Capture the cell that displays the provided text and extract its (x, y) central coordinate. 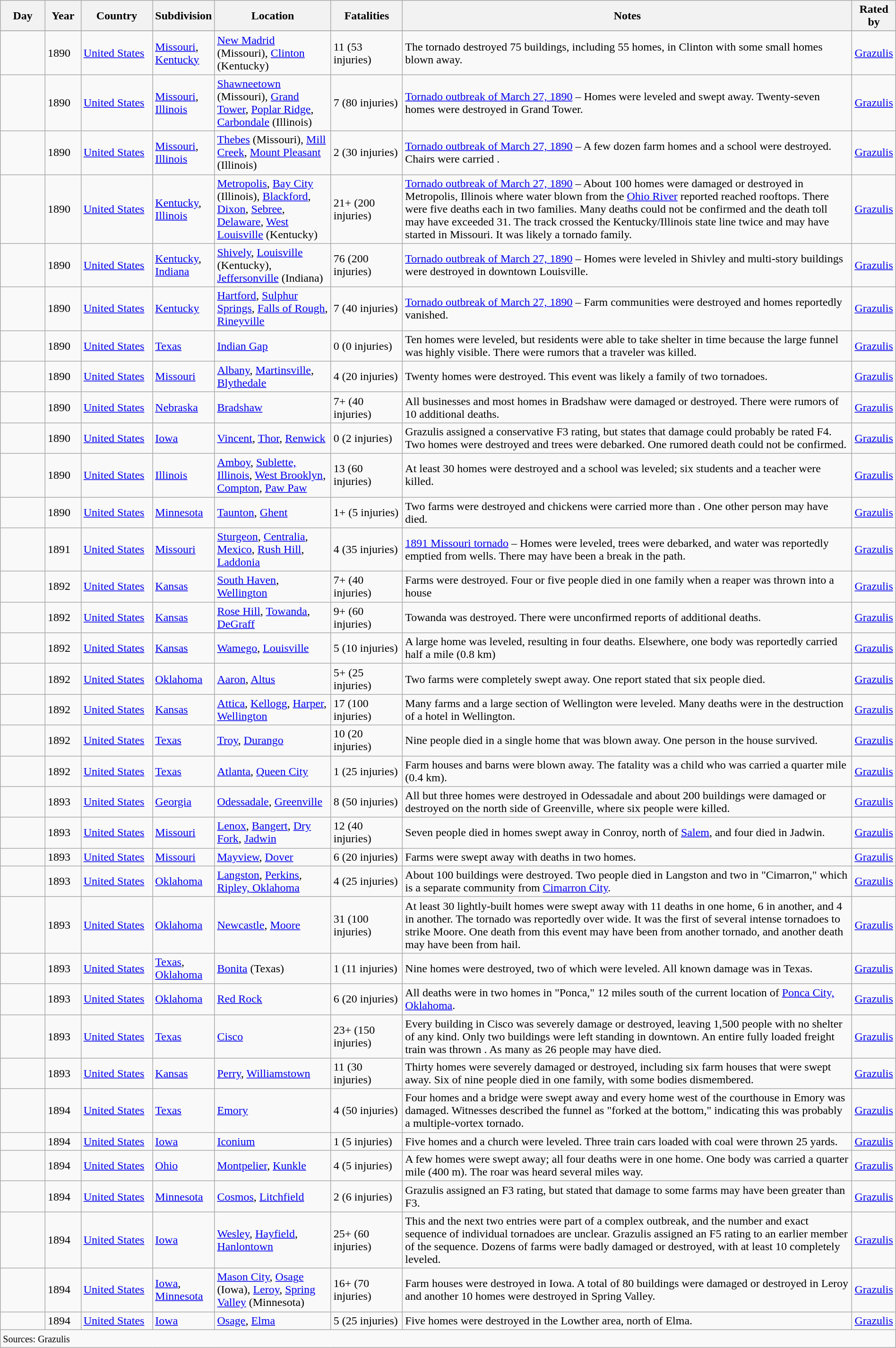
9+ (60 injuries) (367, 617)
At least 30 homes were destroyed and a school was leveled; six students and a teacher were killed. (628, 475)
4 (20 injuries) (367, 376)
Indian Gap (273, 346)
Aaron, Altus (273, 679)
Fatalities (367, 16)
Illinois (183, 475)
8 (50 injuries) (367, 802)
Wesley, Hayfield, Hanlontown (273, 1240)
4 (50 injuries) (367, 1111)
About 100 buildings were destroyed. Two people died in Langston and two in "Cimarron," which is a separate community from Cimarron City. (628, 881)
Iconium (273, 1141)
12 (40 injuries) (367, 833)
5 (10 injuries) (367, 648)
Lenox, Bangert, Dry Fork, Jadwin (273, 833)
Sturgeon, Centralia, Mexico, Rush Hill, Laddonia (273, 550)
Farm houses and barns were blown away. The fatality was a child who was carried a quarter mile (0.4 km). (628, 771)
Osage, Elma (273, 1321)
Year (63, 16)
Bonita (Texas) (273, 968)
Nebraska (183, 407)
13 (60 injuries) (367, 475)
Rose Hill, Towanda, DeGraff (273, 617)
All deaths were in two homes in "Ponca," 12 miles south of the current location of Ponca City, Oklahoma. (628, 999)
76 (200 injuries) (367, 265)
Perry, Williamstown (273, 1074)
31 (100 injuries) (367, 925)
Bradshaw (273, 407)
Shawneetown (Missouri), Grand Tower, Poplar Ridge, Carbondale (Illinois) (273, 103)
Towanda was destroyed. There were unconfirmed reports of additional deaths. (628, 617)
Kentucky, Indiana (183, 265)
Five homes were destroyed in the Lowther area, north of Elma. (628, 1321)
Notes (628, 16)
4 (25 injuries) (367, 881)
Mason City, Osage (Iowa), Leroy, Spring Valley (Minnesota) (273, 1290)
Nine homes were destroyed, two of which were leveled. All known damage was in Texas. (628, 968)
Langston, Perkins, Ripley, Oklahoma (273, 881)
1 (11 injuries) (367, 968)
Taunton, Ghent (273, 512)
Odessadale, Greenville (273, 802)
Emory (273, 1111)
Vincent, Thor, Renwick (273, 438)
Country (117, 16)
7 (80 injuries) (367, 103)
21+ (200 injuries) (367, 209)
Twenty homes were destroyed. This event was likely a family of two tornadoes. (628, 376)
25+ (60 injuries) (367, 1240)
A few homes were swept away; all four deaths were in one home. One body was carried a quarter mile (400 m). The roar was heard several miles way. (628, 1166)
Troy, Durango (273, 740)
23+ (150 injuries) (367, 1036)
10 (20 injuries) (367, 740)
Albany, Martinsville, Blythedale (273, 376)
Iowa, Minnesota (183, 1290)
1+ (5 injuries) (367, 512)
Sources: Grazulis (448, 1339)
Farms were swept away with deaths in two homes. (628, 857)
The tornado destroyed 75 buildings, including 55 homes, in Clinton with some small homes blown away. (628, 53)
4 (5 injuries) (367, 1166)
Amboy, Sublette, Illinois, West Brooklyn, Compton, Paw Paw (273, 475)
Ohio (183, 1166)
11 (53 injuries) (367, 53)
17 (100 injuries) (367, 710)
Two farms were destroyed and chickens were carried more than . One other person may have died. (628, 512)
Cosmos, Litchfield (273, 1197)
Rated by (874, 16)
Many farms and a large section of Wellington were leveled. Many deaths were in the destruction of a hotel in Wellington. (628, 710)
Nine people died in a single home that was blown away. One person in the house survived. (628, 740)
Subdivision (183, 16)
1891 (63, 550)
A large home was leveled, resulting in four deaths. Elsewhere, one body was reportedly carried half a mile (0.8 km) (628, 648)
5 (25 injuries) (367, 1321)
Thebes (Missouri), Mill Creek, Mount Pleasant (Illinois) (273, 153)
New Madrid (Missouri), Clinton (Kentucky) (273, 53)
Day (23, 16)
Atlanta, Queen City (273, 771)
Tornado outbreak of March 27, 1890 – Homes were leveled in Shivley and multi-story buildings were destroyed in downtown Louisville. (628, 265)
Newcastle, Moore (273, 925)
2 (6 injuries) (367, 1197)
2 (30 injuries) (367, 153)
Hartford, Sulphur Springs, Falls of Rough, Rineyville (273, 309)
Five homes and a church were leveled. Three train cars loaded with coal were thrown 25 yards. (628, 1141)
Texas, Oklahoma (183, 968)
Cisco (273, 1036)
Missouri, Kentucky (183, 53)
Georgia (183, 802)
Kentucky (183, 309)
Farms were destroyed. Four or five people died in one family when a reaper was thrown into a house (628, 587)
16+ (70 injuries) (367, 1290)
South Haven, Wellington (273, 587)
Shively, Louisville (Kentucky), Jeffersonville (Indiana) (273, 265)
Farm houses were destroyed in Iowa. A total of 80 buildings were damaged or destroyed in Leroy and another 10 homes were destroyed in Spring Valley. (628, 1290)
All businesses and most homes in Bradshaw were damaged or destroyed. There were rumors of 10 additional deaths. (628, 407)
Grazulis assigned an F3 rating, but stated that damage to some farms may have been greater than F3. (628, 1197)
11 (30 injuries) (367, 1074)
Attica, Kellogg, Harper, Wellington (273, 710)
Seven people died in homes swept away in Conroy, north of Salem, and four died in Jadwin. (628, 833)
Tornado outbreak of March 27, 1890 – Homes were leveled and swept away. Twenty-seven homes were destroyed in Grand Tower. (628, 103)
Wamego, Louisville (273, 648)
7 (40 injuries) (367, 309)
Two farms were completely swept away. One report stated that six people died. (628, 679)
0 (2 injuries) (367, 438)
Tornado outbreak of March 27, 1890 – A few dozen farm homes and a school were destroyed. Chairs were carried . (628, 153)
Red Rock (273, 999)
4 (35 injuries) (367, 550)
Mayview, Dover (273, 857)
Location (273, 16)
Metropolis, Bay City (Illinois), Blackford, Dixon, Sebree, Delaware, West Louisville (Kentucky) (273, 209)
1 (5 injuries) (367, 1141)
Kentucky, Illinois (183, 209)
0 (0 injuries) (367, 346)
Tornado outbreak of March 27, 1890 – Farm communities were destroyed and homes reportedly vanished. (628, 309)
1 (25 injuries) (367, 771)
Montpelier, Kunkle (273, 1166)
5+ (25 injuries) (367, 679)
